Return [X, Y] of the center of cell containing provided text 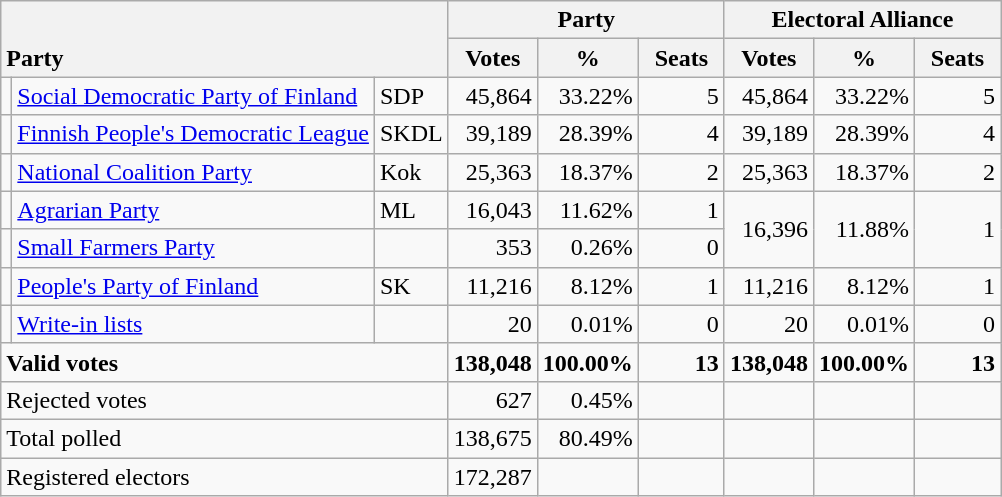
16,043 [492, 210]
Finnish People's Democratic League [194, 134]
Electoral Alliance [862, 20]
627 [492, 400]
Write-in lists [194, 324]
Agrarian Party [194, 210]
80.49% [588, 438]
SDP [411, 96]
Small Farmers Party [194, 248]
353 [492, 248]
11.88% [864, 229]
Total polled [224, 438]
11.62% [588, 210]
172,287 [492, 477]
Kok [411, 172]
SK [411, 286]
People's Party of Finland [194, 286]
Rejected votes [224, 400]
0.45% [588, 400]
SKDL [411, 134]
National Coalition Party [194, 172]
Registered electors [224, 477]
Valid votes [224, 362]
ML [411, 210]
Social Democratic Party of Finland [194, 96]
0.26% [588, 248]
138,675 [492, 438]
16,396 [768, 229]
